Extract the [x, y] coordinate from the center of the cell holding the provided text.  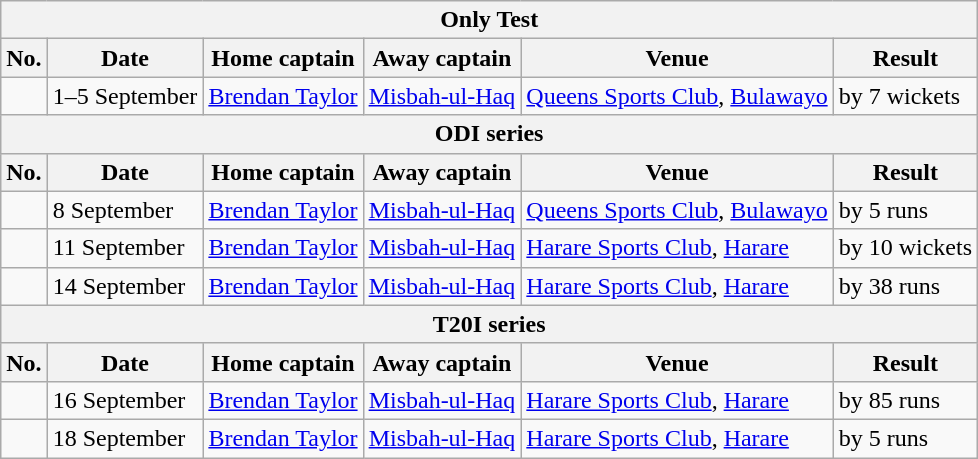
16 September [125, 400]
1–5 September [125, 96]
18 September [125, 438]
by 7 wickets [905, 96]
8 September [125, 210]
by 10 wickets [905, 248]
Only Test [490, 20]
14 September [125, 286]
by 85 runs [905, 400]
11 September [125, 248]
by 38 runs [905, 286]
ODI series [490, 134]
T20I series [490, 324]
